From the cell containing the given text, extract its center point as [x, y] coordinate. 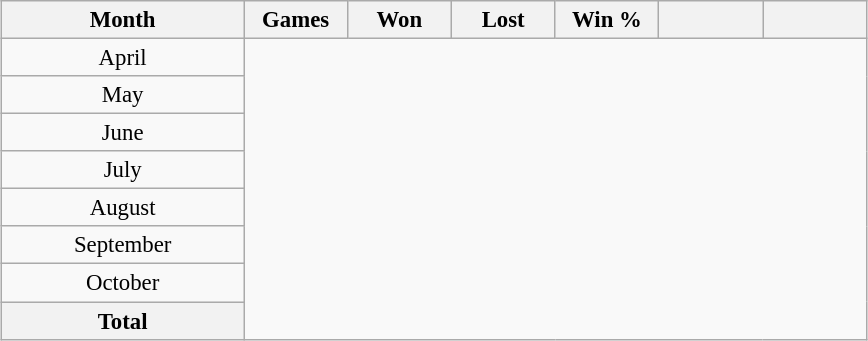
Month [123, 20]
Won [399, 20]
September [123, 245]
June [123, 133]
July [123, 170]
Games [296, 20]
October [123, 283]
Lost [503, 20]
May [123, 95]
Win % [607, 20]
August [123, 208]
Total [123, 321]
April [123, 58]
